From the cell containing the given text, extract its center point as (x, y) coordinate. 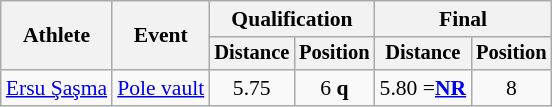
8 (511, 88)
5.75 (252, 88)
Qualification (292, 19)
6 q (334, 88)
5.80 =NR (424, 88)
Event (160, 36)
Final (464, 19)
Athlete (56, 36)
Ersu Şaşma (56, 88)
Pole vault (160, 88)
